Extract the (X, Y) coordinate from the center of the cell holding the provided text.  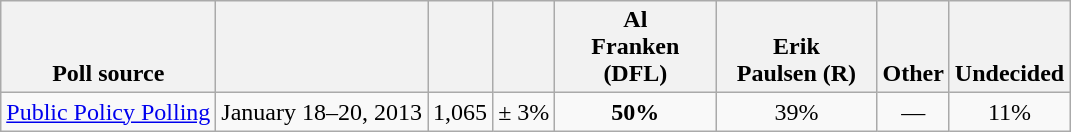
Other (913, 47)
50% (636, 112)
ErikPaulsen (R) (796, 47)
Undecided (1009, 47)
Poll source (108, 47)
— (913, 112)
1,065 (460, 112)
39% (796, 112)
AlFranken (DFL) (636, 47)
Public Policy Polling (108, 112)
11% (1009, 112)
± 3% (524, 112)
January 18–20, 2013 (322, 112)
